Return (X, Y) of the center of cell containing provided text 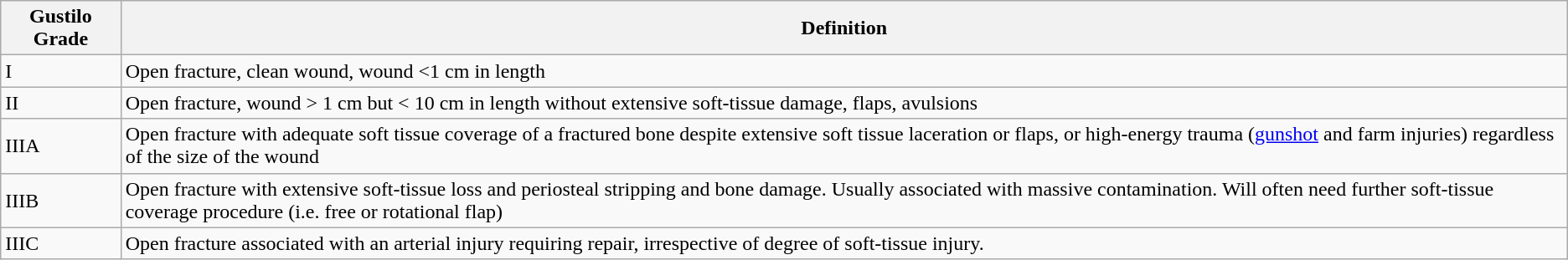
Gustilo Grade (60, 28)
IIIC (60, 243)
Open fracture, wound > 1 cm but < 10 cm in length without extensive soft-tissue damage, flaps, avulsions (844, 103)
II (60, 103)
Definition (844, 28)
Open fracture associated with an arterial injury requiring repair, irrespective of degree of soft-tissue injury. (844, 243)
IIIB (60, 201)
IIIA (60, 145)
Open fracture, clean wound, wound <1 cm in length (844, 71)
I (60, 71)
